Search for the cell housing the specified text and yield its [x, y] center coordinate. 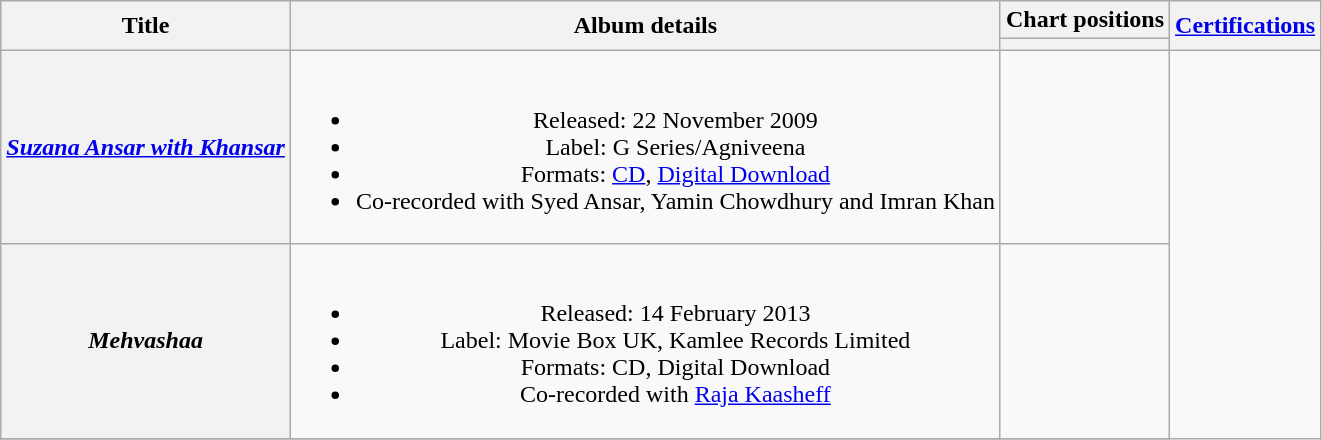
Certifications [1246, 26]
Album details [645, 26]
Released: 14 February 2013Label: Movie Box UK, Kamlee Records LimitedFormats: CD, Digital DownloadCo-recorded with Raja Kaasheff [645, 341]
Title [146, 26]
Suzana Ansar with Khansar [146, 147]
Chart positions [1084, 20]
Released: 22 November 2009Label: G Series/AgniveenaFormats: CD, Digital DownloadCo-recorded with Syed Ansar, Yamin Chowdhury and Imran Khan [645, 147]
Mehvashaa [146, 341]
